Pinpoint the cell where the given text exists, returning its (X, Y) midpoint coordinate. 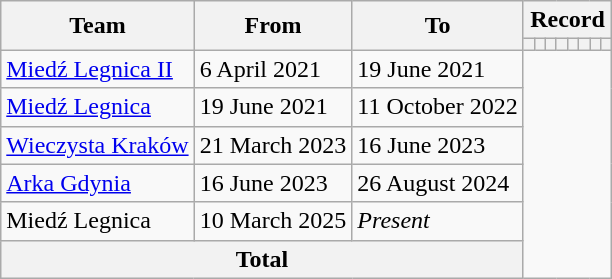
Record (567, 20)
26 August 2024 (438, 183)
Team (98, 26)
10 March 2025 (273, 221)
From (273, 26)
Arka Gdynia (98, 183)
Present (438, 221)
Wieczysta Kraków (98, 145)
Total (262, 259)
Miedź Legnica II (98, 69)
21 March 2023 (273, 145)
11 October 2022 (438, 107)
To (438, 26)
6 April 2021 (273, 69)
